Determine the (x, y) coordinate at the center of the cell enclosing the given text.  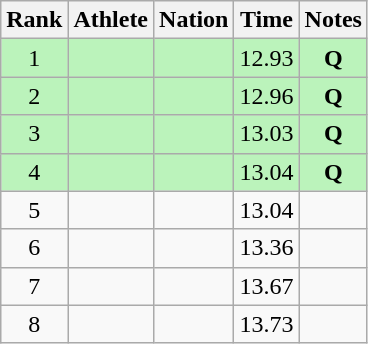
12.93 (266, 58)
Nation (194, 20)
3 (34, 134)
12.96 (266, 96)
Notes (333, 20)
Time (266, 20)
Rank (34, 20)
6 (34, 248)
4 (34, 172)
5 (34, 210)
7 (34, 286)
13.03 (266, 134)
1 (34, 58)
8 (34, 324)
2 (34, 96)
13.73 (266, 324)
13.67 (266, 286)
13.36 (266, 248)
Athlete (111, 20)
